Extract the (X, Y) coordinate from the center of the cell holding the provided text.  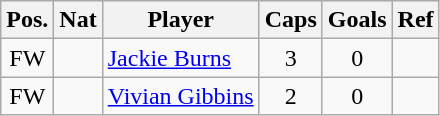
Goals (357, 20)
Vivian Gibbins (180, 96)
Jackie Burns (180, 58)
Ref (416, 20)
3 (290, 58)
Nat (78, 20)
Pos. (28, 20)
2 (290, 96)
Caps (290, 20)
Player (180, 20)
